Return the [X, Y] coordinate for the center point of the cell that contains the specified text.  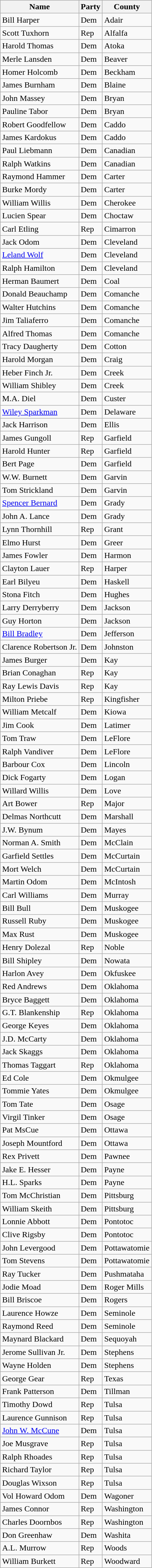
Tommie Yates [40, 1091]
Harper [127, 568]
Henry Dolezal [40, 947]
Tom Traw [40, 738]
McClain [127, 843]
Donald Beauchamp [40, 294]
Don Greenhaw [40, 1535]
Rogers [127, 1300]
Harlon Avey [40, 973]
Lucien Spear [40, 216]
Carl Etling [40, 229]
Charles Doornbos [40, 1522]
Jerome Sullivan Jr. [40, 1352]
Jack Harrison [40, 425]
Bryce Baggett [40, 1000]
Raymond Reed [40, 1326]
Woods [127, 1548]
Burke Mordy [40, 190]
William Willis [40, 203]
Homer Holcomb [40, 72]
Harold Hunter [40, 451]
William Skeith [40, 1208]
Frank Patterson [40, 1391]
McIntosh [127, 882]
Lynn Thornhill [40, 529]
Latimer [127, 725]
James Kardokus [40, 137]
Art Bower [40, 804]
Tom Tate [40, 1104]
George Gear [40, 1378]
Wiley Sparkman [40, 412]
Guy Horton [40, 621]
Ray Lewis Davis [40, 686]
Jefferson [127, 634]
Clarence Robertson Jr. [40, 647]
Thomas Taggart [40, 1065]
William Burkett [40, 1561]
Ray Tucker [40, 1274]
Russell Ruby [40, 921]
Tom Stevens [40, 1261]
Jim Taliaferro [40, 320]
Bert Page [40, 464]
James Burger [40, 660]
A.L. Murrow [40, 1548]
Stona Fitch [40, 595]
W.W. Burnett [40, 477]
Name [40, 7]
Wagoner [127, 1496]
J.D. McCarty [40, 1039]
Lincoln [127, 764]
James Gungoll [40, 438]
Marshall [127, 817]
Love [127, 790]
Choctaw [127, 216]
Larry Derryberry [40, 608]
Washita [127, 1535]
Paul Liebmann [40, 150]
Joe Musgrave [40, 1444]
Bill Briscoe [40, 1300]
Jim Cook [40, 725]
Alfred Thomas [40, 333]
Adair [127, 20]
Greer [127, 542]
Max Rust [40, 934]
Blaine [127, 85]
Rex Privett [40, 1156]
Ralph Vandiver [40, 751]
Beaver [127, 59]
James Connor [40, 1509]
Tom McChristian [40, 1195]
M.A. Diel [40, 399]
Heber Finch Jr. [40, 372]
Douglas Wixson [40, 1483]
Richard Taylor [40, 1470]
Ed Cole [40, 1078]
Virgil Tinker [40, 1117]
Walter Hutchins [40, 307]
Milton Priebe [40, 699]
Pawnee [127, 1156]
Coal [127, 281]
Leland Wolf [40, 255]
Major [127, 804]
Kiowa [127, 712]
Sequoyah [127, 1339]
H.L. Sparks [40, 1182]
Scott Tuxhorn [40, 33]
Clayton Lauer [40, 568]
Cimarron [127, 229]
Martin Odom [40, 882]
Okfuskee [127, 973]
Ellis [127, 425]
Laurence Howze [40, 1313]
Mayes [127, 830]
Jake E. Hesser [40, 1169]
Harold Morgan [40, 359]
Hughes [127, 595]
Cotton [127, 346]
Lonnie Abbott [40, 1222]
James Fowler [40, 555]
Ralph Rhoades [40, 1457]
Logan [127, 777]
Grant [127, 529]
Atoka [127, 46]
Wayne Holden [40, 1365]
Bill Bradley [40, 634]
John W. McCune [40, 1431]
Pauline Tabor [40, 111]
Timothy Dowd [40, 1404]
Joseph Mountford [40, 1143]
Roger Mills [127, 1287]
Delmas Northcutt [40, 817]
Clive Rigsby [40, 1235]
Maynard Blackard [40, 1339]
George Keyes [40, 1026]
Bill Harper [40, 20]
Tillman [127, 1391]
Haskell [127, 582]
Garfield Settles [40, 856]
Cherokee [127, 203]
William Metcalf [40, 712]
John Levergood [40, 1248]
Elmo Hurst [40, 542]
Robert Goodfellow [40, 124]
Laurence Gunnison [40, 1418]
Pat MsCue [40, 1130]
Brian Conaghan [40, 673]
Beckham [127, 72]
Spencer Bernard [40, 503]
Bill Bull [40, 908]
Vol Howard Odom [40, 1496]
Texas [127, 1378]
Tracy Daugherty [40, 346]
John Massey [40, 98]
Bill Shipley [40, 960]
Nowata [127, 960]
James Burnham [40, 85]
Jack Skaggs [40, 1052]
Jack Odom [40, 242]
Red Andrews [40, 986]
County [127, 7]
Carl Williams [40, 895]
Kingfisher [127, 699]
John A. Lance [40, 516]
Harold Thomas [40, 46]
Ralph Watkins [40, 164]
Party [91, 7]
Noble [127, 947]
William Shibley [40, 386]
G.T. Blankenship [40, 1013]
Merle Lansden [40, 59]
Tom Strickland [40, 490]
Barbour Cox [40, 764]
Harmon [127, 555]
Raymond Hammer [40, 177]
Mort Welch [40, 869]
Herman Baumert [40, 281]
Ralph Hamilton [40, 268]
Willard Willis [40, 790]
Jodie Moad [40, 1287]
Norman A. Smith [40, 843]
Pushmataha [127, 1274]
Murray [127, 895]
Dick Fogarty [40, 777]
Woodward [127, 1561]
Earl Bilyeu [40, 582]
Craig [127, 359]
Custer [127, 399]
Delaware [127, 412]
J.W. Bynum [40, 830]
Alfalfa [127, 33]
Johnston [127, 647]
